From the cell containing the given text, extract its center point as (x, y) coordinate. 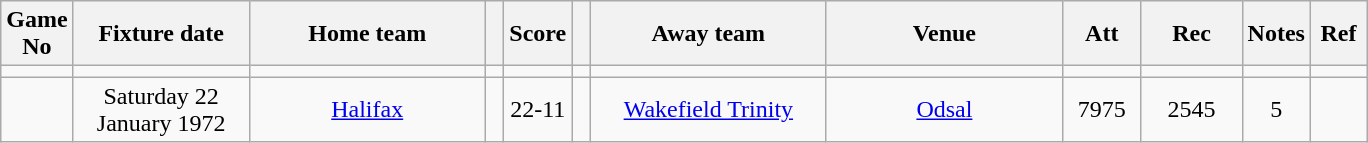
Notes (1276, 34)
Wakefield Trinity (708, 110)
Ref (1338, 34)
Saturday 22 January 1972 (161, 110)
5 (1276, 110)
Odsal (944, 110)
Rec (1192, 34)
Att (1102, 34)
Score (538, 34)
22-11 (538, 110)
2545 (1192, 110)
Away team (708, 34)
Venue (944, 34)
7975 (1102, 110)
Home team (367, 34)
Game No (37, 34)
Fixture date (161, 34)
Halifax (367, 110)
